From the cell containing the given text, extract its center point as (X, Y) coordinate. 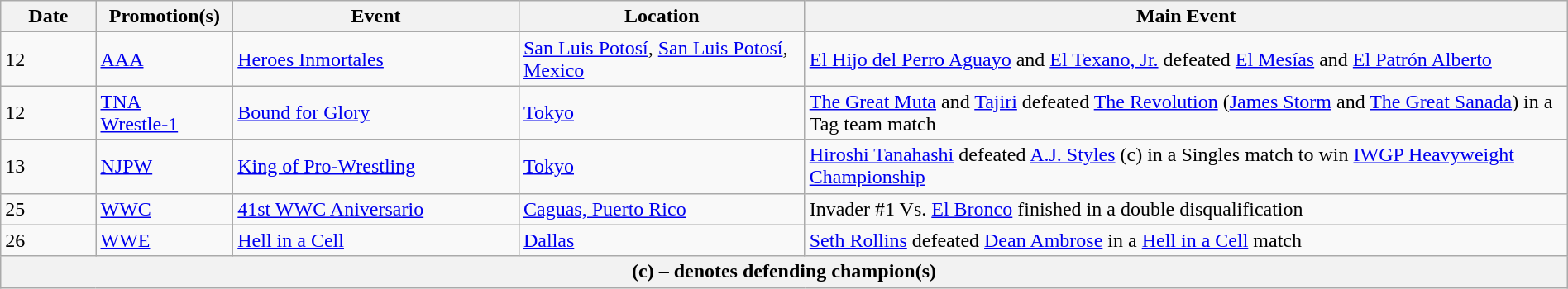
Seth Rollins defeated Dean Ambrose in a Hell in a Cell match (1186, 240)
Event (376, 17)
Invader #1 Vs. El Bronco finished in a double disqualification (1186, 209)
25 (48, 209)
San Luis Potosí, San Luis Potosí, Mexico (662, 59)
WWE (165, 240)
NJPW (165, 167)
26 (48, 240)
AAA (165, 59)
The Great Muta and Tajiri defeated The Revolution (James Storm and The Great Sanada) in a Tag team match (1186, 112)
Date (48, 17)
Promotion(s) (165, 17)
(c) – denotes defending champion(s) (784, 272)
Bound for Glory (376, 112)
WWC (165, 209)
Main Event (1186, 17)
Heroes Inmortales (376, 59)
Caguas, Puerto Rico (662, 209)
41st WWC Aniversario (376, 209)
Dallas (662, 240)
Hiroshi Tanahashi defeated A.J. Styles (c) in a Singles match to win IWGP Heavyweight Championship (1186, 167)
TNA Wrestle-1 (165, 112)
Hell in a Cell (376, 240)
13 (48, 167)
El Hijo del Perro Aguayo and El Texano, Jr. defeated El Mesías and El Patrón Alberto (1186, 59)
Location (662, 17)
King of Pro-Wrestling (376, 167)
